Return the [x, y] coordinate for the center point of the cell that contains the specified text.  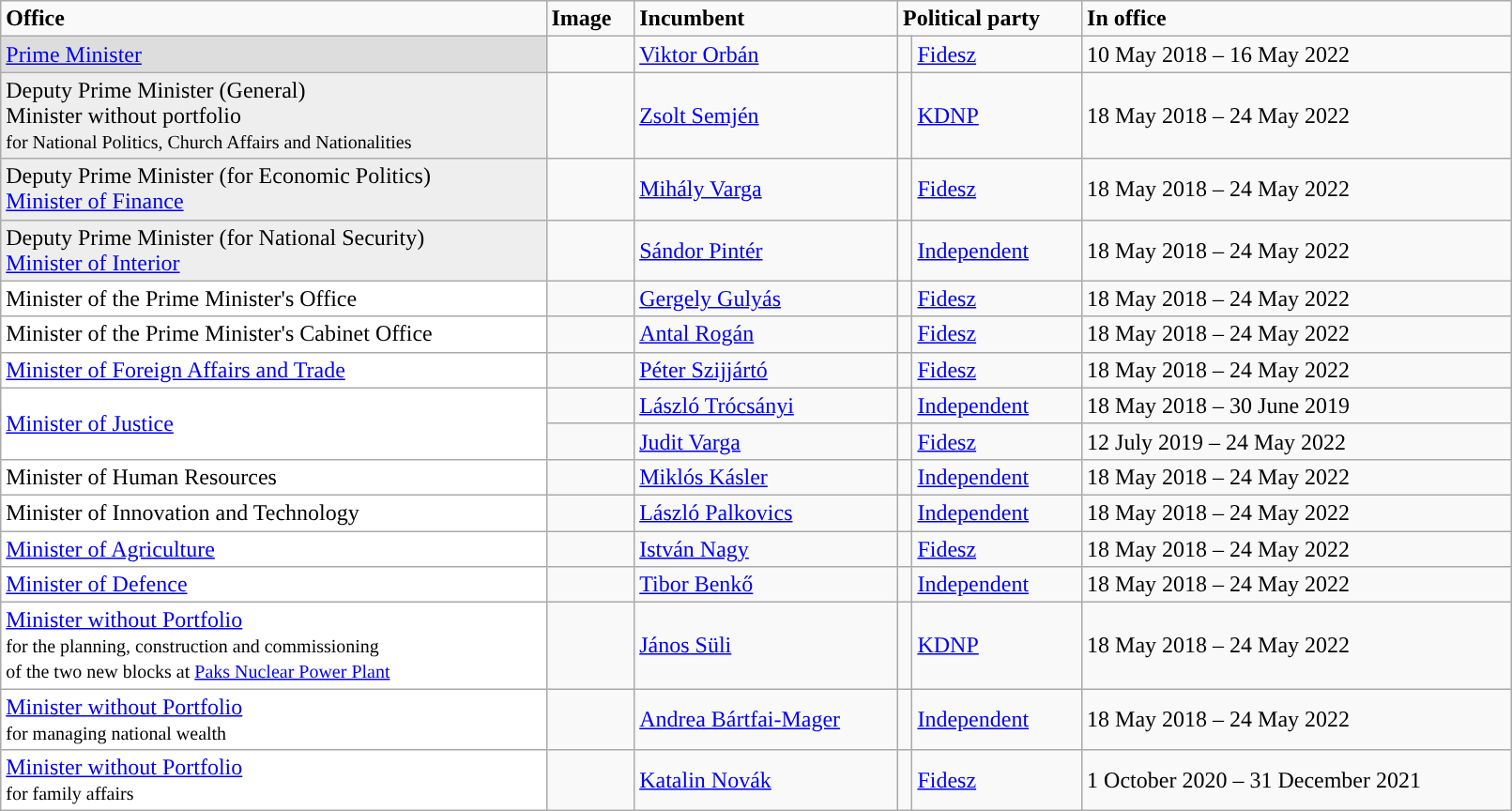
Minister of Defence [274, 585]
Gergely Gulyás [766, 298]
In office [1297, 19]
Deputy Prime Minister (General)Minister without portfoliofor National Politics, Church Affairs and Nationalities [274, 115]
1 October 2020 – 31 December 2021 [1297, 781]
Office [274, 19]
Miklós Kásler [766, 477]
László Trócsányi [766, 405]
János Süli [766, 646]
Minister of Agriculture [274, 549]
Zsolt Semjén [766, 115]
Antal Rogán [766, 334]
Deputy Prime Minister (for National Security)Minister of Interior [274, 250]
Minister of Human Resources [274, 477]
Image [590, 19]
Minister without Portfoliofor family affairs [274, 781]
Minister of the Prime Minister's Office [274, 298]
Minister of the Prime Minister's Cabinet Office [274, 334]
Minister without Portfoliofor managing national wealth [274, 719]
Péter Szijjártó [766, 370]
István Nagy [766, 549]
Minister of Justice [274, 423]
Andrea Bártfai-Mager [766, 719]
Tibor Benkő [766, 585]
Sándor Pintér [766, 250]
Incumbent [766, 19]
Judit Varga [766, 441]
Political party [990, 19]
Minister of Foreign Affairs and Trade [274, 370]
18 May 2018 – 30 June 2019 [1297, 405]
László Palkovics [766, 513]
Mihály Varga [766, 190]
Prime Minister [274, 54]
12 July 2019 – 24 May 2022 [1297, 441]
Minister without Portfoliofor the planning, construction and commissioning of the two new blocks at Paks Nuclear Power Plant [274, 646]
10 May 2018 – 16 May 2022 [1297, 54]
Deputy Prime Minister (for Economic Politics)Minister of Finance [274, 190]
Viktor Orbán [766, 54]
Minister of Innovation and Technology [274, 513]
Katalin Novák [766, 781]
